Return (x, y) of the center of cell containing provided text 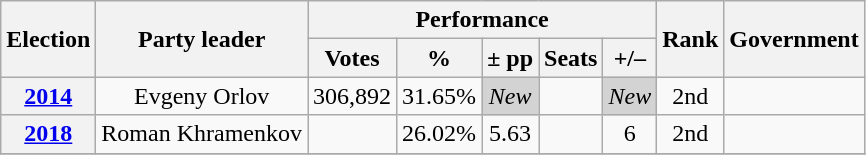
5.63 (510, 134)
Roman Khramenkov (202, 134)
6 (630, 134)
Party leader (202, 39)
2018 (48, 134)
31.65% (440, 96)
Election (48, 39)
± pp (510, 58)
+/– (630, 58)
2014 (48, 96)
% (440, 58)
306,892 (352, 96)
26.02% (440, 134)
Rank (690, 39)
Evgeny Orlov (202, 96)
Votes (352, 58)
Performance (482, 20)
Government (794, 39)
Seats (571, 58)
